Capture the cell that displays the provided text and extract its [x, y] central coordinate. 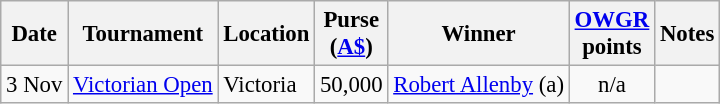
Location [266, 34]
Winner [478, 34]
Victoria [266, 85]
Tournament [143, 34]
50,000 [352, 85]
Notes [688, 34]
3 Nov [34, 85]
n/a [612, 85]
OWGRpoints [612, 34]
Date [34, 34]
Purse(A$) [352, 34]
Victorian Open [143, 85]
Robert Allenby (a) [478, 85]
